Determine the [X, Y] coordinate at the center of the cell enclosing the given text.  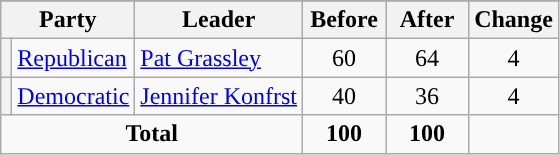
Party [68, 20]
36 [428, 96]
40 [344, 96]
Democratic [74, 96]
Change [514, 20]
Total [152, 134]
Jennifer Konfrst [219, 96]
After [428, 20]
Before [344, 20]
Leader [219, 20]
60 [344, 58]
Republican [74, 58]
64 [428, 58]
Pat Grassley [219, 58]
